Identify which cell holds the provided text, then report its (X, Y) central coordinate. 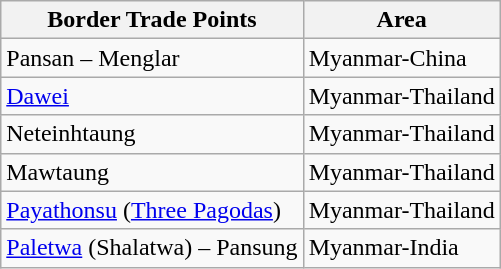
Paletwa (Shalatwa) – Pansung (152, 248)
Myanmar-India (402, 248)
Dawei (152, 96)
Payathonsu (Three Pagodas) (152, 210)
Myanmar-China (402, 58)
Neteinhtaung (152, 134)
Area (402, 20)
Border Trade Points (152, 20)
Mawtaung (152, 172)
Pansan – Menglar (152, 58)
